Determine the (x, y) coordinate at the center of the cell enclosing the given text.  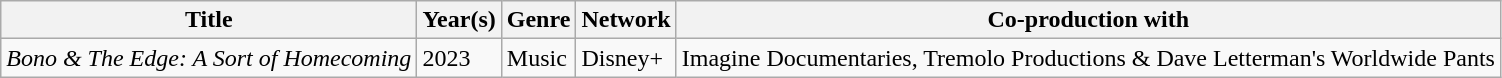
Title (209, 20)
Year(s) (459, 20)
2023 (459, 58)
Music (538, 58)
Bono & The Edge: A Sort of Homecoming (209, 58)
Imagine Documentaries, Tremolo Productions & Dave Letterman's Worldwide Pants (1088, 58)
Co-production with (1088, 20)
Network (626, 20)
Genre (538, 20)
Disney+ (626, 58)
